Scan for the cell matching the given text and deliver its (x, y) coordinate at center. 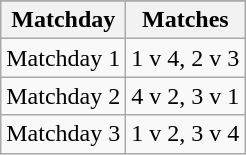
1 v 4, 2 v 3 (186, 58)
Matchday 2 (64, 96)
4 v 2, 3 v 1 (186, 96)
1 v 2, 3 v 4 (186, 134)
Matches (186, 20)
Matchday (64, 20)
Matchday 3 (64, 134)
Matchday 1 (64, 58)
